Find where the given text appears and provide that cell's center as [X, Y] coordinate. 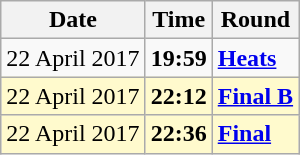
22:12 [178, 96]
Final [255, 134]
Round [255, 20]
Final B [255, 96]
19:59 [178, 58]
22:36 [178, 134]
Heats [255, 58]
Time [178, 20]
Date [73, 20]
